Pinpoint the cell where the given text exists, returning its (x, y) midpoint coordinate. 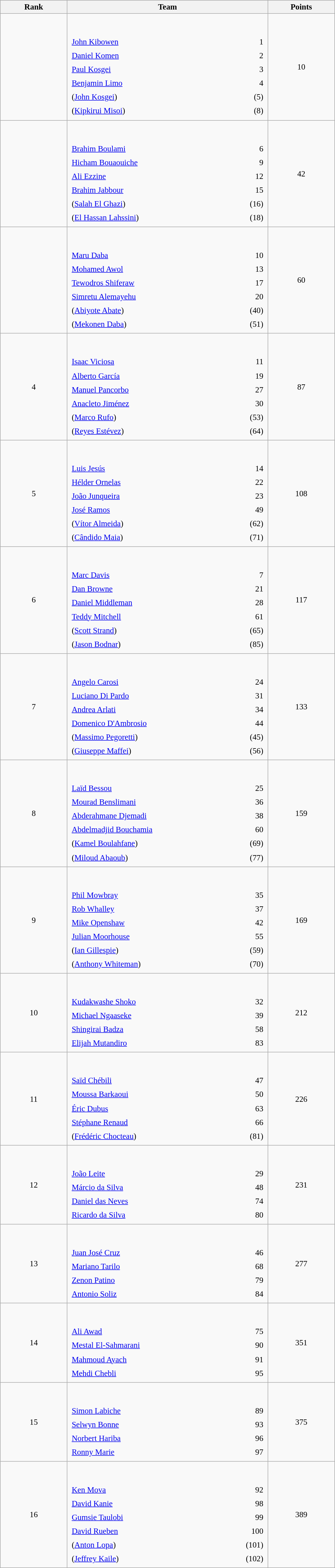
Shingirai Badza (153, 1029)
92 (238, 1490)
João Junqueira (144, 496)
Abdelmadjid Bouchamia (151, 830)
212 (301, 1013)
Teddy Mitchell (147, 617)
Phil Mowbray (149, 895)
99 (238, 1517)
49 (242, 510)
Julian Moorhouse (149, 936)
Daniel Middleman (147, 603)
90 (252, 1345)
226 (301, 1099)
Ali Awad (154, 1332)
Juan José Cruz 46 Mariano Tarilo 68 Zenon Patino 79 Antonio Soliz 84 (167, 1264)
75 (252, 1332)
277 (301, 1264)
(45) (248, 737)
89 (247, 1411)
16 (34, 1515)
Kudakwashe Shoko (153, 1002)
(Jason Bodnar) (147, 644)
Éric Dubus (148, 1108)
Anacleto Jiménez (146, 403)
Luciano Di Pardo (150, 696)
63 (246, 1108)
Dan Browne (147, 589)
Elijah Mutandiro (153, 1043)
50 (246, 1094)
Laïd Bessou (151, 788)
351 (301, 1343)
28 (245, 603)
(51) (246, 324)
83 (251, 1043)
Ali Ezzine (148, 176)
36 (249, 802)
Mohamed Awol (148, 269)
55 (247, 936)
74 (249, 1201)
Zenon Patino (149, 1280)
Márcio da Silva (151, 1187)
(Kipkirui Misoi) (149, 111)
169 (301, 920)
(Kamel Boulahfane) (151, 843)
Paul Kosgei (149, 70)
Stéphane Renaud (148, 1122)
Daniel Komen (149, 56)
(Reyes Estévez) (146, 431)
97 (247, 1452)
Isaac Viciosa (146, 362)
80 (249, 1215)
John Kibowen 1 Daniel Komen 2 Paul Kosgei 3 Benjamin Limo 4 (John Kosgei) (5) (Kipkirui Misoi) (8) (167, 67)
Mariano Tarilo (149, 1266)
Moussa Barkaoui (148, 1094)
(64) (244, 431)
Marc Davis 7 Dan Browne 21 Daniel Middleman 28 Teddy Mitchell 61 (Scott Strand) (65) (Jason Bodnar) (85) (167, 600)
Luis Jesús (144, 468)
100 (238, 1531)
1 (247, 42)
(Vítor Almeida) (144, 524)
Brahim Boulami 6 Hicham Bouaouiche 9 Ali Ezzine 12 Brahim Jabbour 15 (Salah El Ghazi) (16) (El Hassan Lahssini) (18) (167, 174)
(59) (247, 950)
231 (301, 1185)
(El Hassan Lahssini) (148, 217)
3 (247, 70)
44 (248, 723)
8 (34, 813)
19 (244, 376)
Selwyn Bonne (150, 1424)
Tewodros Shiferaw (148, 283)
Abderahmane Djemadi (151, 816)
(Salah El Ghazi) (148, 204)
Simon Labiche 89 Selwyn Bonne 93 Norbert Hariba 96 Ronny Marie 97 (167, 1422)
Andrea Arlati (150, 709)
24 (248, 682)
Simretu Alemayehu (148, 296)
20 (246, 296)
Team (167, 7)
David Kanie (140, 1503)
87 (301, 387)
48 (249, 1187)
(Scott Strand) (147, 630)
(56) (248, 751)
Benjamin Limo (149, 83)
(18) (247, 217)
Saïd Chébili (148, 1081)
Points (301, 7)
Saïd Chébili 47 Moussa Barkaoui 50 Éric Dubus 63 Stéphane Renaud 66 (Frédéric Chocteau) (81) (167, 1099)
(Frédéric Chocteau) (148, 1136)
Gumsie Taulobi (140, 1517)
Ricardo da Silva (151, 1215)
98 (238, 1503)
(8) (247, 111)
(Ian Gillespie) (149, 950)
Hélder Ornelas (144, 482)
35 (247, 895)
31 (248, 696)
17 (246, 283)
(Giuseppe Maffei) (150, 751)
30 (244, 403)
(Marco Rufo) (146, 417)
61 (245, 617)
(Cândido Maia) (144, 537)
79 (247, 1280)
Hicham Bouaouiche (148, 162)
47 (246, 1081)
375 (301, 1422)
(70) (247, 964)
Domenico D'Ambrosio (150, 723)
(Miloud Abaoub) (151, 857)
Manuel Pancorbo (146, 389)
(Mekonen Daba) (148, 324)
95 (252, 1373)
29 (249, 1173)
Mehdi Chebli (154, 1373)
108 (301, 493)
Antonio Soliz (149, 1294)
(71) (242, 537)
José Ramos (144, 510)
39 (251, 1015)
(Anton Lopa) (140, 1545)
(69) (249, 843)
96 (247, 1438)
Marc Davis (147, 575)
46 (247, 1252)
Mourad Benslimani (151, 802)
32 (251, 1002)
Laïd Bessou 25 Mourad Benslimani 36 Abderahmane Djemadi 38 Abdelmadjid Bouchamia 60 (Kamel Boulahfane) (69) (Miloud Abaoub) (77) (167, 813)
Rob Whalley (149, 909)
Simon Labiche (150, 1411)
Phil Mowbray 35 Rob Whalley 37 Mike Openshaw 42 Julian Moorhouse 55 (Ian Gillespie) (59) (Anthony Whiteman) (70) (167, 920)
(16) (247, 204)
Mahmoud Ayach (154, 1359)
Maru Daba 10 Mohamed Awol 13 Tewodros Shiferaw 17 Simretu Alemayehu 20 (Abiyote Abate) (40) (Mekonen Daba) (51) (167, 280)
Kudakwashe Shoko 32 Michael Ngaaseke 39 Shingirai Badza 58 Elijah Mutandiro 83 (167, 1013)
John Kibowen (149, 42)
(Abiyote Abate) (148, 311)
Alberto García (146, 376)
Michael Ngaaseke (153, 1015)
23 (242, 496)
Isaac Viciosa 11 Alberto García 19 Manuel Pancorbo 27 Anacleto Jiménez 30 (Marco Rufo) (53) (Reyes Estévez) (64) (167, 387)
5 (34, 493)
27 (244, 389)
34 (248, 709)
117 (301, 600)
(85) (245, 644)
389 (301, 1515)
(53) (244, 417)
Brahim Jabbour (148, 190)
25 (249, 788)
Mike Openshaw (149, 923)
(40) (246, 311)
Ken Mova (140, 1490)
(81) (246, 1136)
37 (247, 909)
Maru Daba (148, 255)
(65) (245, 630)
21 (245, 589)
Daniel das Neves (151, 1201)
58 (251, 1029)
(John Kosgei) (149, 97)
Luis Jesús 14 Hélder Ornelas 22 João Junqueira 23 José Ramos 49 (Vítor Almeida) (62) (Cândido Maia) (71) (167, 493)
Angelo Carosi 24 Luciano Di Pardo 31 Andrea Arlati 34 Domenico D'Ambrosio 44 (Massimo Pegoretti) (45) (Giuseppe Maffei) (56) (167, 707)
Ronny Marie (150, 1452)
133 (301, 707)
David Rueben (140, 1531)
(77) (249, 857)
93 (247, 1424)
(101) (238, 1545)
159 (301, 813)
Rank (34, 7)
Juan José Cruz (149, 1252)
Ken Mova 92 David Kanie 98 Gumsie Taulobi 99 David Rueben 100 (Anton Lopa) (101) (Jeffrey Kaile) (102) (167, 1515)
66 (246, 1122)
Angelo Carosi (150, 682)
Norbert Hariba (150, 1438)
68 (247, 1266)
2 (247, 56)
João Leite 29 Márcio da Silva 48 Daniel das Neves 74 Ricardo da Silva 80 (167, 1185)
(Massimo Pegoretti) (150, 737)
João Leite (151, 1173)
(102) (238, 1559)
Ali Awad 75 Mestal El-Sahmarani 90 Mahmoud Ayach 91 Mehdi Chebli 95 (167, 1343)
91 (252, 1359)
84 (247, 1294)
(Jeffrey Kaile) (140, 1559)
(62) (242, 524)
38 (249, 816)
Brahim Boulami (148, 149)
(Anthony Whiteman) (149, 964)
(5) (247, 97)
Mestal El-Sahmarani (154, 1345)
22 (242, 482)
